Pinpoint the cell where the given text exists, returning its [x, y] midpoint coordinate. 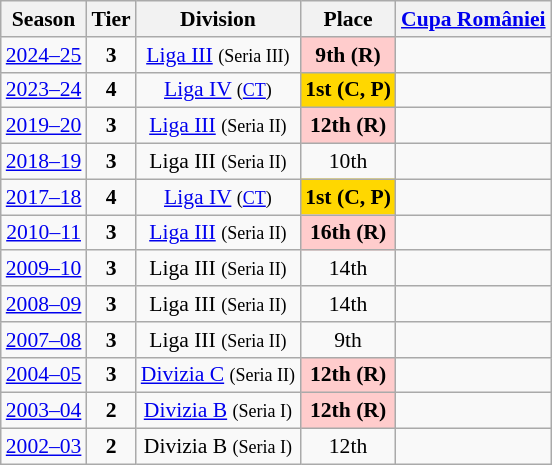
2019–20 [44, 126]
Season [44, 19]
2007–08 [44, 340]
Place [348, 19]
2004–05 [44, 375]
2003–04 [44, 411]
Divizia C (Seria II) [218, 375]
Division [218, 19]
Tier [110, 19]
Liga III (Seria III) [218, 55]
2024–25 [44, 55]
2018–19 [44, 162]
2010–11 [44, 233]
10th [348, 162]
2017–18 [44, 197]
9th [348, 340]
16th (R) [348, 233]
2009–10 [44, 269]
Cupa României [474, 19]
9th (R) [348, 55]
12th [348, 447]
2002–03 [44, 447]
2008–09 [44, 304]
2023–24 [44, 90]
